Pinpoint the cell where the given text exists, returning its (X, Y) midpoint coordinate. 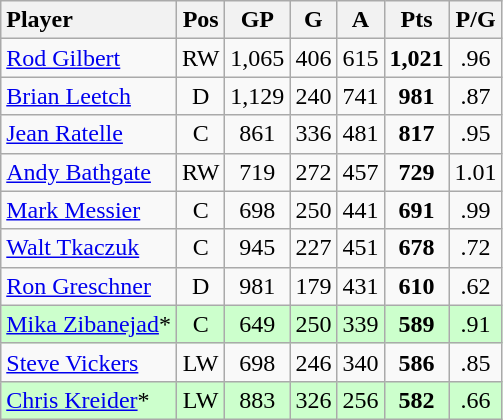
340 (360, 362)
729 (416, 172)
1,021 (416, 58)
.66 (476, 400)
615 (360, 58)
582 (416, 400)
P/G (476, 20)
649 (258, 324)
Steve Vickers (89, 362)
240 (314, 96)
Walt Tkaczuk (89, 248)
Mika Zibanejad* (89, 324)
Pos (200, 20)
Rod Gilbert (89, 58)
.91 (476, 324)
.99 (476, 210)
326 (314, 400)
431 (360, 286)
272 (314, 172)
741 (360, 96)
883 (258, 400)
406 (314, 58)
339 (360, 324)
1,129 (258, 96)
.95 (476, 134)
589 (416, 324)
Ron Greschner (89, 286)
457 (360, 172)
586 (416, 362)
336 (314, 134)
.87 (476, 96)
945 (258, 248)
.62 (476, 286)
Andy Bathgate (89, 172)
227 (314, 248)
451 (360, 248)
G (314, 20)
Pts (416, 20)
A (360, 20)
179 (314, 286)
Jean Ratelle (89, 134)
1,065 (258, 58)
.96 (476, 58)
610 (416, 286)
678 (416, 248)
256 (360, 400)
GP (258, 20)
861 (258, 134)
Player (89, 20)
.72 (476, 248)
246 (314, 362)
Mark Messier (89, 210)
Brian Leetch (89, 96)
719 (258, 172)
441 (360, 210)
.85 (476, 362)
1.01 (476, 172)
481 (360, 134)
Chris Kreider* (89, 400)
691 (416, 210)
817 (416, 134)
